Detect which cell encompasses the target text, then output its (X, Y) center coordinate. 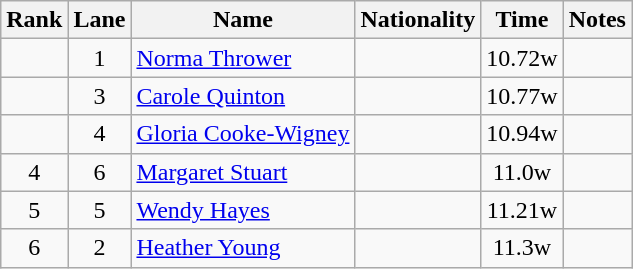
Notes (597, 20)
10.94w (522, 134)
2 (100, 248)
Heather Young (243, 248)
Norma Thrower (243, 58)
Name (243, 20)
Rank (34, 20)
10.77w (522, 96)
Wendy Hayes (243, 210)
Carole Quinton (243, 96)
Gloria Cooke-Wigney (243, 134)
1 (100, 58)
11.21w (522, 210)
Nationality (418, 20)
3 (100, 96)
Lane (100, 20)
10.72w (522, 58)
11.3w (522, 248)
11.0w (522, 172)
Time (522, 20)
Margaret Stuart (243, 172)
